Return the (X, Y) coordinate for the center point of the cell that contains the specified text.  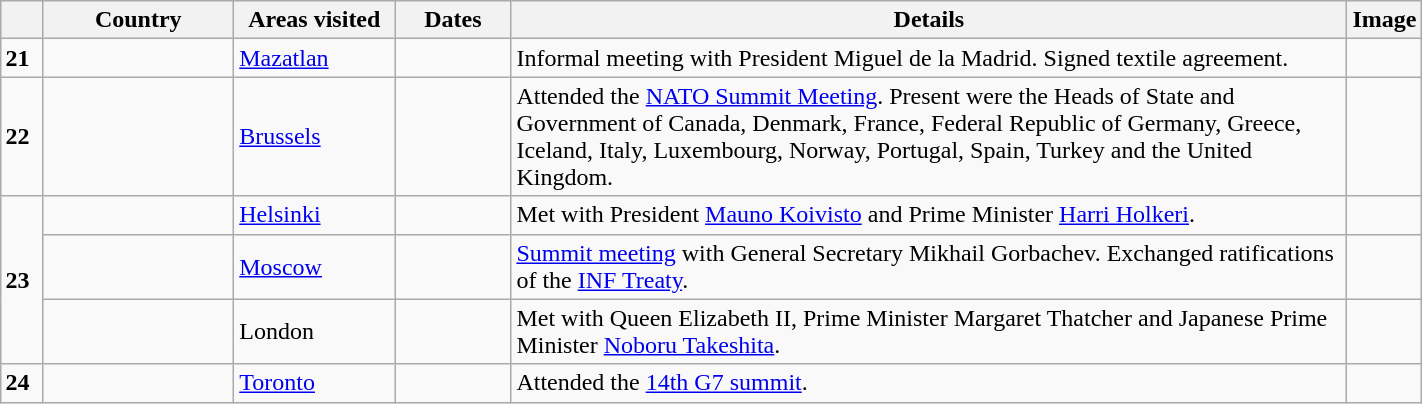
Country (138, 20)
Details (929, 20)
Moscow (314, 266)
Informal meeting with President Miguel de la Madrid. Signed textile agreement. (929, 58)
Dates (453, 20)
Met with President Mauno Koivisto and Prime Minister Harri Holkeri. (929, 215)
Helsinki (314, 215)
24 (22, 383)
Image (1384, 20)
22 (22, 136)
Mazatlan (314, 58)
Attended the 14th G7 summit. (929, 383)
Summit meeting with General Secretary Mikhail Gorbachev. Exchanged ratifications of the INF Treaty. (929, 266)
Areas visited (314, 20)
London (314, 332)
Toronto (314, 383)
Brussels (314, 136)
21 (22, 58)
Met with Queen Elizabeth II, Prime Minister Margaret Thatcher and Japanese Prime Minister Noboru Takeshita. (929, 332)
23 (22, 280)
